Scan for the cell matching the given text and deliver its (x, y) coordinate at center. 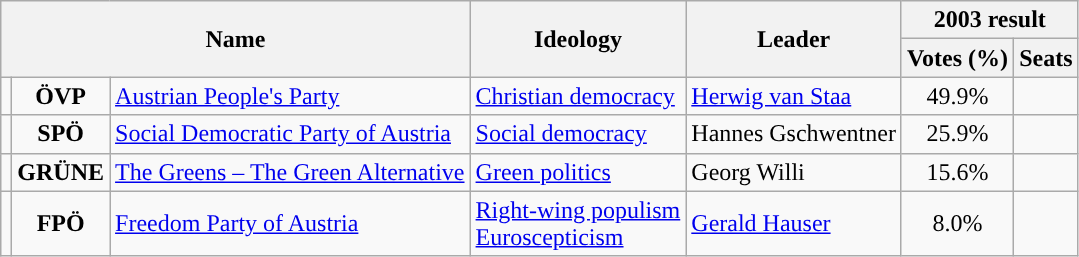
25.9% (957, 134)
Leader (794, 39)
Freedom Party of Austria (290, 224)
Name (236, 39)
Ideology (578, 39)
ÖVP (61, 96)
Social Democratic Party of Austria (290, 134)
The Greens – The Green Alternative (290, 172)
Georg Willi (794, 172)
15.6% (957, 172)
Christian democracy (578, 96)
FPÖ (61, 224)
Hannes Gschwentner (794, 134)
Right-wing populismEuroscepticism (578, 224)
Gerald Hauser (794, 224)
2003 result (990, 20)
Social democracy (578, 134)
GRÜNE (61, 172)
Seats (1046, 58)
Herwig van Staa (794, 96)
Votes (%) (957, 58)
8.0% (957, 224)
Austrian People's Party (290, 96)
SPÖ (61, 134)
49.9% (957, 96)
Green politics (578, 172)
